Output the [x, y] coordinate of the center of the cell containing the given text.  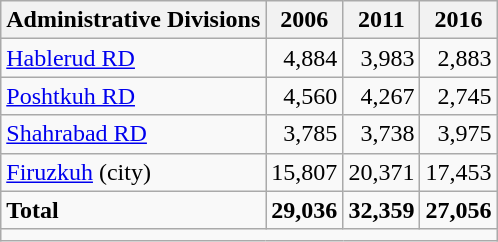
Poshtkuh RD [134, 96]
29,036 [304, 210]
4,884 [304, 58]
2016 [458, 20]
2,883 [458, 58]
3,738 [382, 134]
17,453 [458, 172]
Administrative Divisions [134, 20]
4,267 [382, 96]
3,983 [382, 58]
4,560 [304, 96]
3,975 [458, 134]
Shahrabad RD [134, 134]
32,359 [382, 210]
2006 [304, 20]
Hablerud RD [134, 58]
20,371 [382, 172]
27,056 [458, 210]
Total [134, 210]
15,807 [304, 172]
2011 [382, 20]
3,785 [304, 134]
2,745 [458, 96]
Firuzkuh (city) [134, 172]
